Locate the cell with the specified text and output its [X, Y] center coordinate. 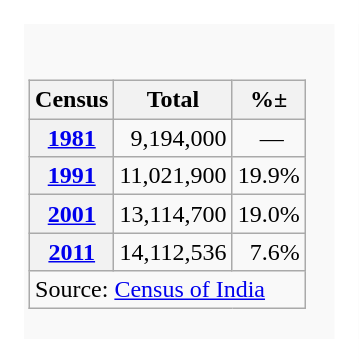
1981 [72, 138]
1991 [72, 176]
2011 [72, 252]
%± [268, 100]
Census Total %± 1981 9,194,000 — 1991 11,021,900 19.9% 2001 13,114,700 19.0% 2011 14,112,536 7.6% Source: Census of India [180, 181]
9,194,000 [173, 138]
13,114,700 [173, 214]
19.9% [268, 176]
19.0% [268, 214]
— [268, 138]
Census [72, 100]
Source: Census of India [168, 290]
7.6% [268, 252]
2001 [72, 214]
11,021,900 [173, 176]
14,112,536 [173, 252]
Total [173, 100]
